Pinpoint the cell where the given text exists, returning its [x, y] midpoint coordinate. 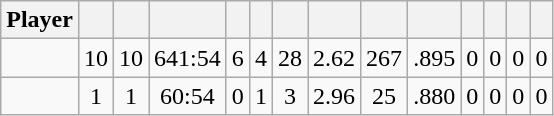
3 [290, 96]
2.62 [334, 58]
Player [40, 20]
.880 [434, 96]
6 [238, 58]
25 [384, 96]
267 [384, 58]
2.96 [334, 96]
28 [290, 58]
60:54 [188, 96]
4 [260, 58]
641:54 [188, 58]
.895 [434, 58]
